Identify which cell holds the provided text, then report its [x, y] central coordinate. 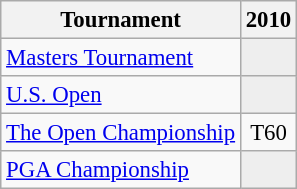
T60 [268, 133]
Masters Tournament [121, 58]
U.S. Open [121, 95]
Tournament [121, 20]
2010 [268, 20]
PGA Championship [121, 170]
The Open Championship [121, 133]
